Scan for the cell matching the given text and deliver its [x, y] coordinate at center. 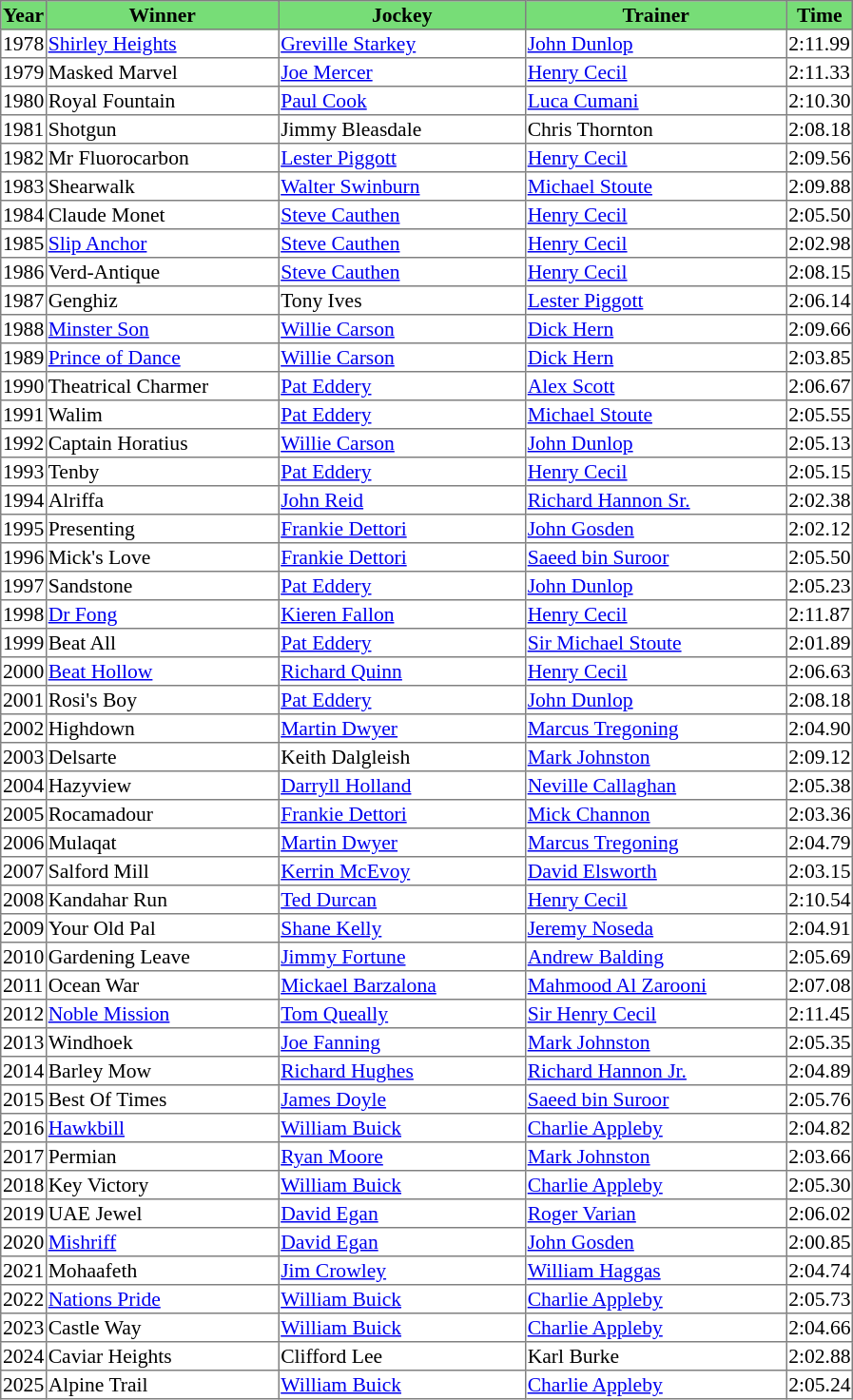
2:06.14 [820, 301]
2015 [24, 1099]
2:02.98 [820, 243]
1981 [24, 129]
Rosi's Boy [162, 700]
Richard Hannon Jr. [655, 1071]
2016 [24, 1128]
1999 [24, 643]
2:04.74 [820, 1271]
Walter Swinburn [402, 186]
Time [820, 15]
2008 [24, 900]
Sir Michael Stoute [655, 643]
2019 [24, 1214]
2020 [24, 1242]
Permian [162, 1157]
1996 [24, 557]
Presenting [162, 529]
Rocamadour [162, 814]
Greville Starkey [402, 44]
2:11.45 [820, 1014]
1991 [24, 415]
Jim Crowley [402, 1271]
2:05.30 [820, 1185]
1988 [24, 329]
Mulaqat [162, 843]
2:05.23 [820, 586]
Prince of Dance [162, 358]
2010 [24, 957]
2017 [24, 1157]
Tom Queally [402, 1014]
Mr Fluorocarbon [162, 158]
Dr Fong [162, 614]
2:09.88 [820, 186]
Highdown [162, 729]
2:03.66 [820, 1157]
Alpine Trail [162, 1385]
UAE Jewel [162, 1214]
Hawkbill [162, 1128]
Joe Mercer [402, 72]
2:06.67 [820, 386]
Keith Dalgleish [402, 757]
Barley Mow [162, 1071]
Richard Hannon Sr. [655, 500]
1994 [24, 500]
James Doyle [402, 1099]
1993 [24, 472]
2018 [24, 1185]
2:06.02 [820, 1214]
2:05.13 [820, 443]
Winner [162, 15]
Gardening Leave [162, 957]
Jeremy Noseda [655, 928]
Richard Hughes [402, 1071]
Mickael Barzalona [402, 985]
2:07.08 [820, 985]
Roger Varian [655, 1214]
Windhoek [162, 1042]
2:05.55 [820, 415]
Minster Son [162, 329]
1982 [24, 158]
Mick's Love [162, 557]
2:04.66 [820, 1328]
2021 [24, 1271]
1985 [24, 243]
2003 [24, 757]
Alriffa [162, 500]
2:05.73 [820, 1299]
Key Victory [162, 1185]
Slip Anchor [162, 243]
2:04.90 [820, 729]
2:05.35 [820, 1042]
1983 [24, 186]
Noble Mission [162, 1014]
Your Old Pal [162, 928]
Mahmood Al Zarooni [655, 985]
Kerrin McEvoy [402, 871]
2011 [24, 985]
2007 [24, 871]
Sir Henry Cecil [655, 1014]
1984 [24, 215]
1997 [24, 586]
Richard Quinn [402, 671]
Karl Burke [655, 1356]
2:05.15 [820, 472]
2:04.89 [820, 1071]
2:06.63 [820, 671]
Walim [162, 415]
2:02.12 [820, 529]
2:11.33 [820, 72]
Shotgun [162, 129]
2023 [24, 1328]
Tenby [162, 472]
2025 [24, 1385]
1980 [24, 101]
Jimmy Bleasdale [402, 129]
Shirley Heights [162, 44]
Luca Cumani [655, 101]
William Haggas [655, 1271]
Captain Horatius [162, 443]
2:02.38 [820, 500]
2:01.89 [820, 643]
Ted Durcan [402, 900]
2:04.91 [820, 928]
Castle Way [162, 1328]
2:05.38 [820, 786]
Masked Marvel [162, 72]
2:10.30 [820, 101]
Kieren Fallon [402, 614]
Royal Fountain [162, 101]
2006 [24, 843]
Tony Ives [402, 301]
Sandstone [162, 586]
2013 [24, 1042]
2004 [24, 786]
Best Of Times [162, 1099]
Beat Hollow [162, 671]
1979 [24, 72]
2:05.24 [820, 1385]
2:08.15 [820, 272]
2:00.85 [820, 1242]
Ryan Moore [402, 1157]
1986 [24, 272]
Nations Pride [162, 1299]
2:05.76 [820, 1099]
2012 [24, 1014]
John Reid [402, 500]
Paul Cook [402, 101]
Mohaafeth [162, 1271]
Hazyview [162, 786]
2:03.36 [820, 814]
Claude Monet [162, 215]
Clifford Lee [402, 1356]
2009 [24, 928]
Darryll Holland [402, 786]
Mishriff [162, 1242]
1990 [24, 386]
2:10.54 [820, 900]
1995 [24, 529]
Jockey [402, 15]
Chris Thornton [655, 129]
1992 [24, 443]
2005 [24, 814]
2:09.12 [820, 757]
1978 [24, 44]
Joe Fanning [402, 1042]
2002 [24, 729]
Ocean War [162, 985]
Trainer [655, 15]
2:11.99 [820, 44]
2:03.15 [820, 871]
Delsarte [162, 757]
1998 [24, 614]
Alex Scott [655, 386]
1987 [24, 301]
Salford Mill [162, 871]
Genghiz [162, 301]
2022 [24, 1299]
Beat All [162, 643]
Caviar Heights [162, 1356]
David Elsworth [655, 871]
2:09.56 [820, 158]
Verd-Antique [162, 272]
Mick Channon [655, 814]
Shearwalk [162, 186]
Neville Callaghan [655, 786]
2:04.82 [820, 1128]
Shane Kelly [402, 928]
2000 [24, 671]
2001 [24, 700]
2:04.79 [820, 843]
2:11.87 [820, 614]
1989 [24, 358]
Jimmy Fortune [402, 957]
2024 [24, 1356]
2:09.66 [820, 329]
2:02.88 [820, 1356]
Theatrical Charmer [162, 386]
Kandahar Run [162, 900]
2:03.85 [820, 358]
Andrew Balding [655, 957]
2014 [24, 1071]
2:05.69 [820, 957]
Year [24, 15]
